Return (X, Y) of the center of cell containing provided text 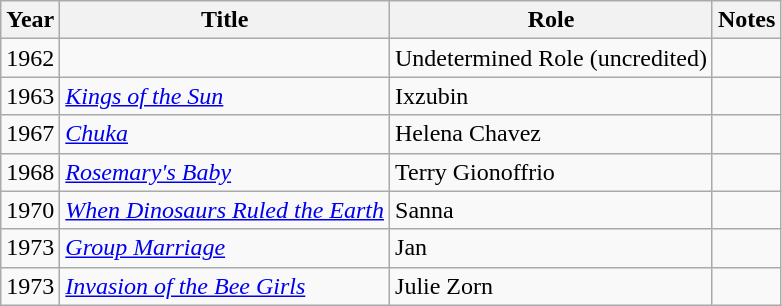
1967 (30, 134)
Jan (552, 248)
Helena Chavez (552, 134)
Terry Gionoffrio (552, 172)
Invasion of the Bee Girls (225, 286)
When Dinosaurs Ruled the Earth (225, 210)
Role (552, 20)
1970 (30, 210)
Group Marriage (225, 248)
Sanna (552, 210)
1963 (30, 96)
1962 (30, 58)
Chuka (225, 134)
Kings of the Sun (225, 96)
Undetermined Role (uncredited) (552, 58)
Year (30, 20)
Julie Zorn (552, 286)
Notes (746, 20)
Ixzubin (552, 96)
Title (225, 20)
Rosemary's Baby (225, 172)
1968 (30, 172)
